Return [x, y] of the center of cell containing provided text 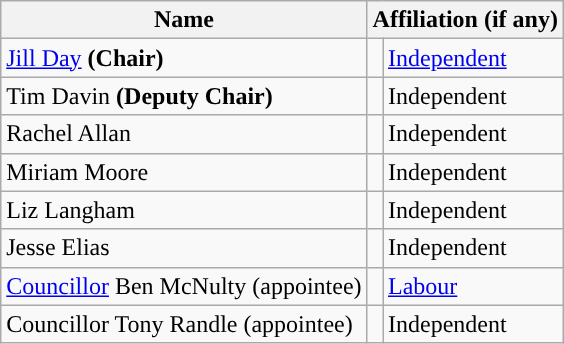
Affiliation (if any) [465, 20]
Tim Davin (Deputy Chair) [184, 96]
Councillor Tony Randle (appointee) [184, 324]
Name [184, 20]
Jill Day (Chair) [184, 58]
Jesse Elias [184, 248]
Rachel Allan [184, 134]
Councillor Ben McNulty (appointee) [184, 286]
Miriam Moore [184, 172]
Liz Langham [184, 210]
Labour [472, 286]
